Detect which cell encompasses the target text, then output its [x, y] center coordinate. 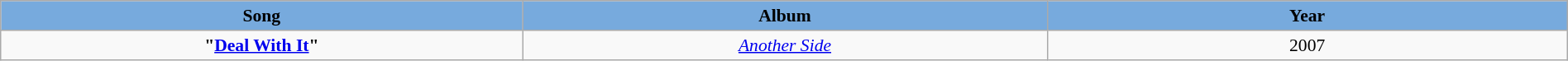
Song [261, 16]
Year [1307, 16]
Album [785, 16]
"Deal With It" [261, 45]
2007 [1307, 45]
Another Side [785, 45]
